Determine the [X, Y] coordinate at the center of the cell enclosing the given text.  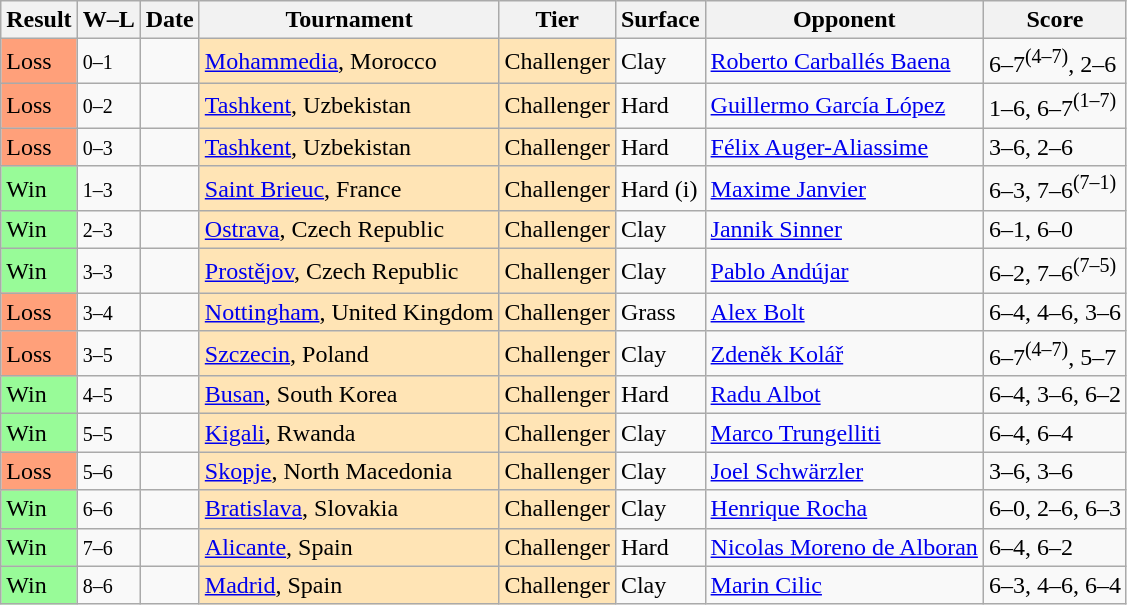
Result [39, 20]
Nicolas Moreno de Alboran [844, 547]
Marco Trungelliti [844, 433]
Henrique Rocha [844, 509]
7–6 [108, 547]
Nottingham, United Kingdom [349, 312]
Bratislava, Slovakia [349, 509]
0–1 [108, 62]
Alicante, Spain [349, 547]
Maxime Janvier [844, 188]
Jannik Sinner [844, 230]
6–7(4–7), 5–7 [1054, 354]
1–3 [108, 188]
Kigali, Rwanda [349, 433]
Szczecin, Poland [349, 354]
3–6, 2–6 [1054, 147]
8–6 [108, 585]
Opponent [844, 20]
0–2 [108, 106]
Roberto Carballés Baena [844, 62]
Guillermo García López [844, 106]
Alex Bolt [844, 312]
Date [170, 20]
Score [1054, 20]
Ostrava, Czech Republic [349, 230]
Hard (i) [660, 188]
Tier [557, 20]
6–4, 6–4 [1054, 433]
6–4, 4–6, 3–6 [1054, 312]
Félix Auger-Aliassime [844, 147]
6–4, 3–6, 6–2 [1054, 395]
3–6, 3–6 [1054, 471]
Tournament [349, 20]
6–7(4–7), 2–6 [1054, 62]
3–3 [108, 272]
Mohammedia, Morocco [349, 62]
2–3 [108, 230]
W–L [108, 20]
Joel Schwärzler [844, 471]
6–3, 4–6, 6–4 [1054, 585]
Marin Cilic [844, 585]
Zdeněk Kolář [844, 354]
5–5 [108, 433]
Madrid, Spain [349, 585]
Pablo Andújar [844, 272]
Busan, South Korea [349, 395]
Surface [660, 20]
0–3 [108, 147]
1–6, 6–7(1–7) [1054, 106]
3–4 [108, 312]
6–4, 6–2 [1054, 547]
6–0, 2–6, 6–3 [1054, 509]
3–5 [108, 354]
6–3, 7–6(7–1) [1054, 188]
4–5 [108, 395]
Prostějov, Czech Republic [349, 272]
Radu Albot [844, 395]
6–1, 6–0 [1054, 230]
Saint Brieuc, France [349, 188]
6–6 [108, 509]
5–6 [108, 471]
Grass [660, 312]
6–2, 7–6(7–5) [1054, 272]
Skopje, North Macedonia [349, 471]
